From the cell containing the given text, extract its center point as [x, y] coordinate. 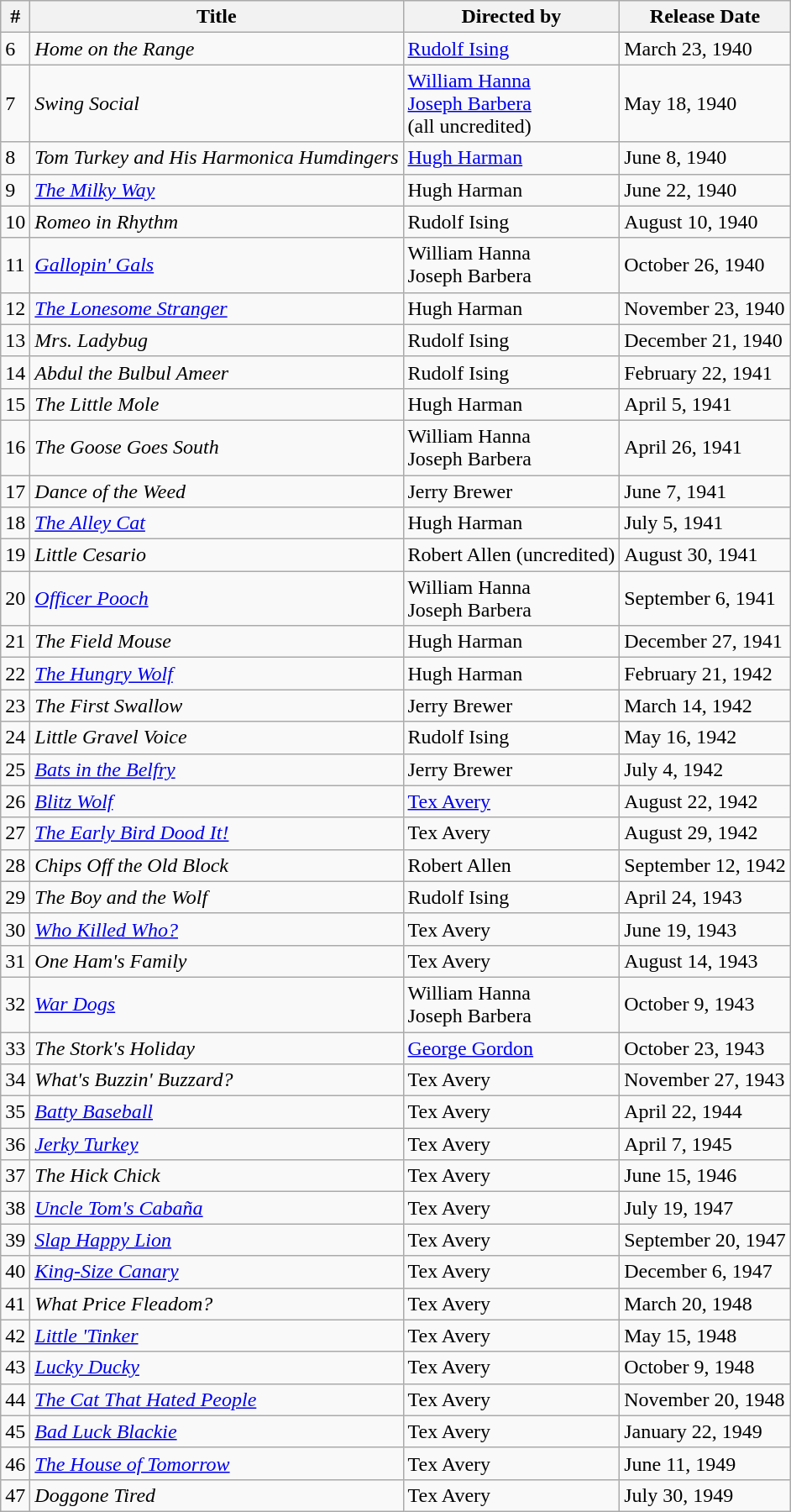
July 30, 1949 [705, 1495]
10 [15, 222]
Jerky Turkey [217, 1144]
Gallopin' Gals [217, 265]
Swing Social [217, 103]
April 26, 1941 [705, 447]
February 22, 1941 [705, 372]
23 [15, 706]
40 [15, 1272]
The House of Tomorrow [217, 1463]
38 [15, 1208]
36 [15, 1144]
8 [15, 158]
21 [15, 642]
August 29, 1942 [705, 833]
27 [15, 833]
June 8, 1940 [705, 158]
The Early Bird Dood It! [217, 833]
24 [15, 738]
Bad Luck Blackie [217, 1431]
30 [15, 929]
25 [15, 769]
Bats in the Belfry [217, 769]
September 20, 1947 [705, 1240]
August 30, 1941 [705, 555]
15 [15, 404]
April 7, 1945 [705, 1144]
June 22, 1940 [705, 190]
One Ham's Family [217, 961]
Blitz Wolf [217, 801]
12 [15, 308]
War Dogs [217, 1005]
George Gordon [511, 1047]
Uncle Tom's Cabaña [217, 1208]
March 20, 1948 [705, 1304]
December 6, 1947 [705, 1272]
August 10, 1940 [705, 222]
44 [15, 1399]
July 4, 1942 [705, 769]
October 9, 1943 [705, 1005]
Romeo in Rhythm [217, 222]
11 [15, 265]
Abdul the Bulbul Ameer [217, 372]
29 [15, 897]
20 [15, 598]
The Cat That Hated People [217, 1399]
The Hungry Wolf [217, 674]
July 5, 1941 [705, 523]
Title [217, 17]
Little Cesario [217, 555]
January 22, 1949 [705, 1431]
June 15, 1946 [705, 1176]
The Little Mole [217, 404]
Mrs. Ladybug [217, 340]
December 27, 1941 [705, 642]
17 [15, 491]
The First Swallow [217, 706]
May 18, 1940 [705, 103]
April 5, 1941 [705, 404]
Tom Turkey and His Harmonica Humdingers [217, 158]
The Field Mouse [217, 642]
The Goose Goes South [217, 447]
October 9, 1948 [705, 1368]
The Boy and the Wolf [217, 897]
May 16, 1942 [705, 738]
November 23, 1940 [705, 308]
Doggone Tired [217, 1495]
June 19, 1943 [705, 929]
March 14, 1942 [705, 706]
May 15, 1948 [705, 1336]
19 [15, 555]
June 7, 1941 [705, 491]
What Price Fleadom? [217, 1304]
October 26, 1940 [705, 265]
The Stork's Holiday [217, 1047]
The Lonesome Stranger [217, 308]
34 [15, 1080]
6 [15, 49]
February 21, 1942 [705, 674]
November 27, 1943 [705, 1080]
August 22, 1942 [705, 801]
32 [15, 1005]
September 12, 1942 [705, 865]
Lucky Ducky [217, 1368]
William HannaJoseph Barbera(all uncredited) [511, 103]
47 [15, 1495]
April 22, 1944 [705, 1112]
Directed by [511, 17]
46 [15, 1463]
Robert Allen [511, 865]
28 [15, 865]
26 [15, 801]
45 [15, 1431]
13 [15, 340]
43 [15, 1368]
33 [15, 1047]
The Alley Cat [217, 523]
King-Size Canary [217, 1272]
The Hick Chick [217, 1176]
June 11, 1949 [705, 1463]
August 14, 1943 [705, 961]
14 [15, 372]
Release Date [705, 17]
The Milky Way [217, 190]
41 [15, 1304]
Officer Pooch [217, 598]
31 [15, 961]
39 [15, 1240]
# [15, 17]
Little Gravel Voice [217, 738]
37 [15, 1176]
Batty Baseball [217, 1112]
Slap Happy Lion [217, 1240]
Home on the Range [217, 49]
42 [15, 1336]
18 [15, 523]
22 [15, 674]
35 [15, 1112]
March 23, 1940 [705, 49]
July 19, 1947 [705, 1208]
Who Killed Who? [217, 929]
October 23, 1943 [705, 1047]
Robert Allen (uncredited) [511, 555]
December 21, 1940 [705, 340]
What's Buzzin' Buzzard? [217, 1080]
April 24, 1943 [705, 897]
Chips Off the Old Block [217, 865]
November 20, 1948 [705, 1399]
Dance of the Weed [217, 491]
Little 'Tinker [217, 1336]
September 6, 1941 [705, 598]
16 [15, 447]
9 [15, 190]
7 [15, 103]
